Find where the given text appears and provide that cell's center as (X, Y) coordinate. 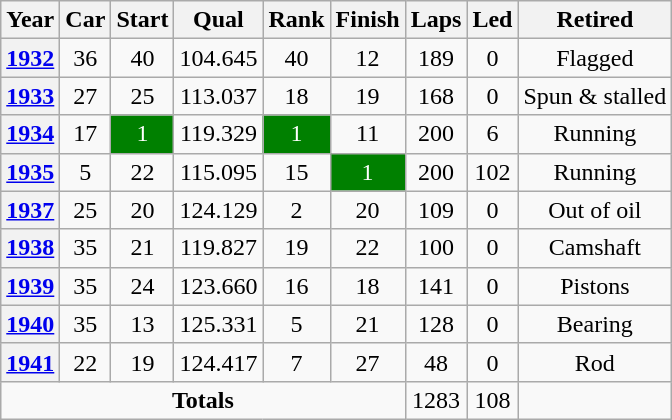
115.095 (218, 172)
189 (436, 58)
Bearing (595, 324)
Laps (436, 20)
48 (436, 362)
Out of oil (595, 210)
Retired (595, 20)
1940 (30, 324)
Rank (296, 20)
Year (30, 20)
17 (86, 134)
109 (436, 210)
119.329 (218, 134)
1933 (30, 96)
113.037 (218, 96)
1939 (30, 286)
1934 (30, 134)
1941 (30, 362)
11 (368, 134)
16 (296, 286)
Totals (203, 400)
123.660 (218, 286)
108 (492, 400)
Car (86, 20)
1283 (436, 400)
124.417 (218, 362)
104.645 (218, 58)
12 (368, 58)
141 (436, 286)
1935 (30, 172)
15 (296, 172)
6 (492, 134)
124.129 (218, 210)
1938 (30, 248)
Finish (368, 20)
Flagged (595, 58)
Spun & stalled (595, 96)
Pistons (595, 286)
7 (296, 362)
36 (86, 58)
119.827 (218, 248)
24 (142, 286)
125.331 (218, 324)
13 (142, 324)
Start (142, 20)
2 (296, 210)
102 (492, 172)
1937 (30, 210)
Qual (218, 20)
128 (436, 324)
100 (436, 248)
Rod (595, 362)
168 (436, 96)
1932 (30, 58)
Led (492, 20)
Camshaft (595, 248)
